Search for the cell housing the specified text and yield its [X, Y] center coordinate. 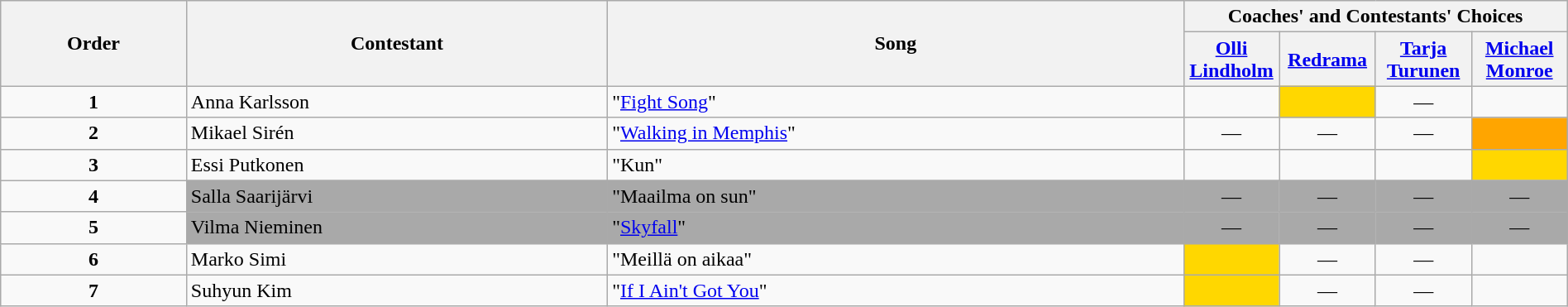
Essi Putkonen [397, 165]
"Meillä on aikaa" [896, 259]
"Fight Song" [896, 102]
"Walking in Memphis" [896, 133]
"Maailma on sun" [896, 196]
6 [94, 259]
1 [94, 102]
Redrama [1327, 60]
Olli Lindholm [1231, 60]
4 [94, 196]
Michael Monroe [1519, 60]
5 [94, 228]
Salla Saarijärvi [397, 196]
Tarja Turunen [1423, 60]
7 [94, 290]
"Kun" [896, 165]
Vilma Nieminen [397, 228]
Mikael Sirén [397, 133]
"If I Ain't Got You" [896, 290]
2 [94, 133]
Contestant [397, 43]
Marko Simi [397, 259]
Anna Karlsson [397, 102]
"Skyfall" [896, 228]
Suhyun Kim [397, 290]
Song [896, 43]
Coaches' and Contestants' Choices [1375, 17]
Order [94, 43]
3 [94, 165]
